Find where the given text appears and provide that cell's center as (x, y) coordinate. 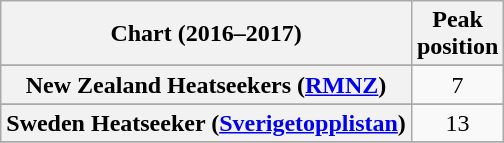
7 (457, 85)
Peak position (457, 34)
13 (457, 123)
Chart (2016–2017) (206, 34)
Sweden Heatseeker (Sverigetopplistan) (206, 123)
New Zealand Heatseekers (RMNZ) (206, 85)
